Extract the [x, y] coordinate from the center of the cell holding the provided text.  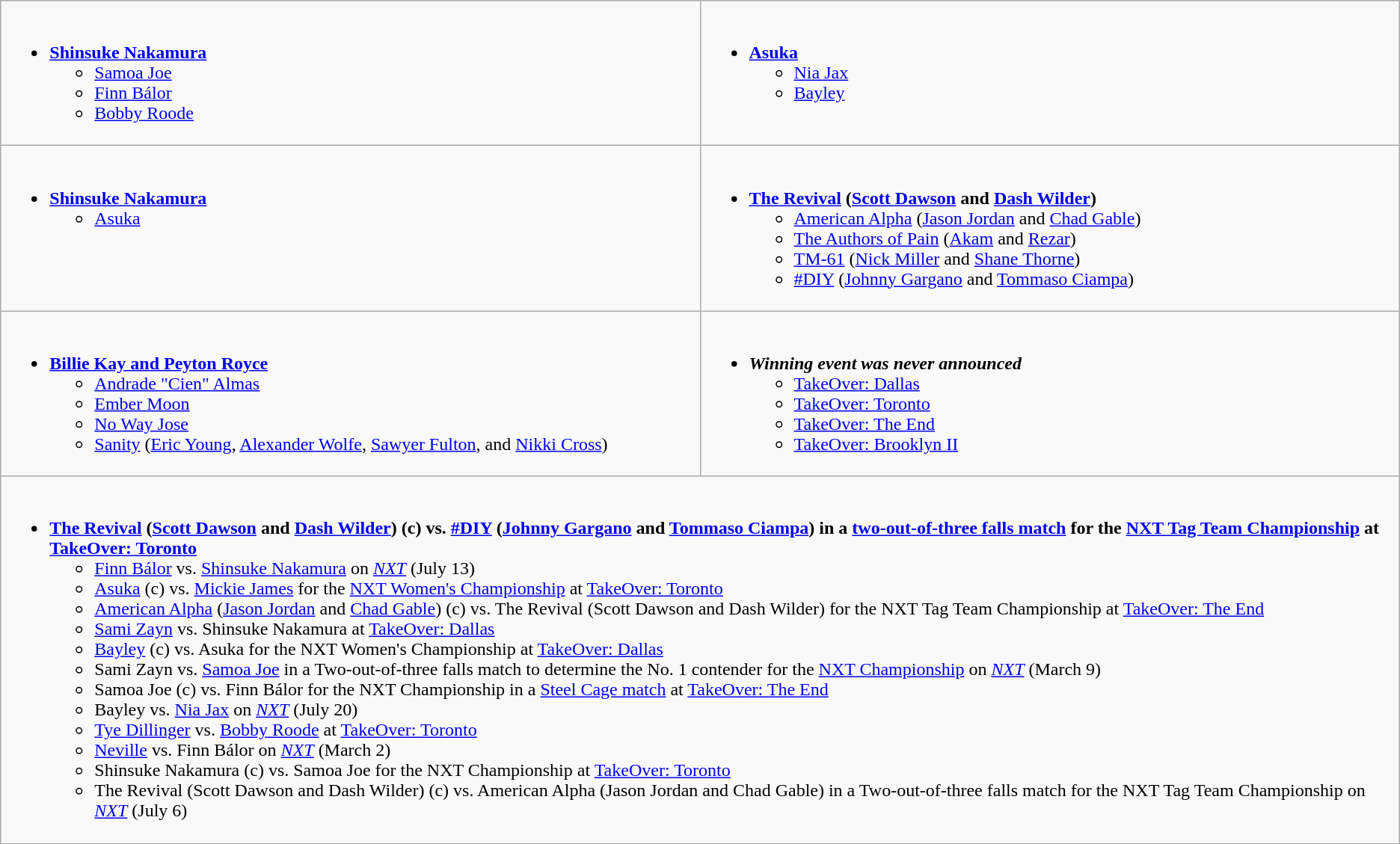
Shinsuke NakamuraAsuka [350, 229]
Winning event was never announcedTakeOver: DallasTakeOver: TorontoTakeOver: The EndTakeOver: Brooklyn II [1050, 393]
AsukaNia JaxBayley [1050, 73]
Shinsuke NakamuraSamoa JoeFinn BálorBobby Roode [350, 73]
Billie Kay and Peyton RoyceAndrade "Cien" AlmasEmber MoonNo Way JoseSanity (Eric Young, Alexander Wolfe, Sawyer Fulton, and Nikki Cross) [350, 393]
